Return the (X, Y) coordinate for the center point of the cell that contains the specified text.  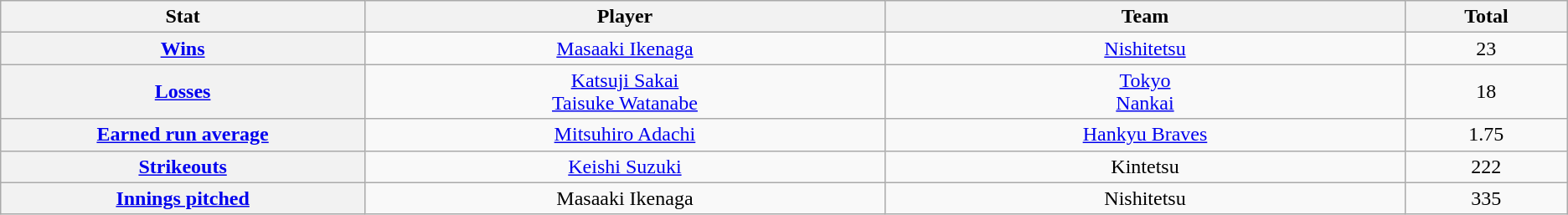
Player (625, 17)
Innings pitched (183, 198)
23 (1486, 49)
Keishi Suzuki (625, 166)
TokyoNankai (1144, 92)
Strikeouts (183, 166)
1.75 (1486, 135)
Losses (183, 92)
Katsuji SakaiTaisuke Watanabe (625, 92)
Earned run average (183, 135)
335 (1486, 198)
Hankyu Braves (1144, 135)
222 (1486, 166)
Team (1144, 17)
18 (1486, 92)
Stat (183, 17)
Mitsuhiro Adachi (625, 135)
Total (1486, 17)
Wins (183, 49)
Kintetsu (1144, 166)
